Capture the cell that displays the provided text and extract its (x, y) central coordinate. 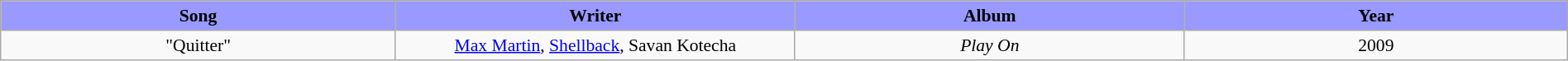
Writer (595, 16)
Year (1376, 16)
"Quitter" (198, 45)
Max Martin, Shellback, Savan Kotecha (595, 45)
Album (989, 16)
2009 (1376, 45)
Song (198, 16)
Play On (989, 45)
